Locate the cell with the specified text and output its [X, Y] center coordinate. 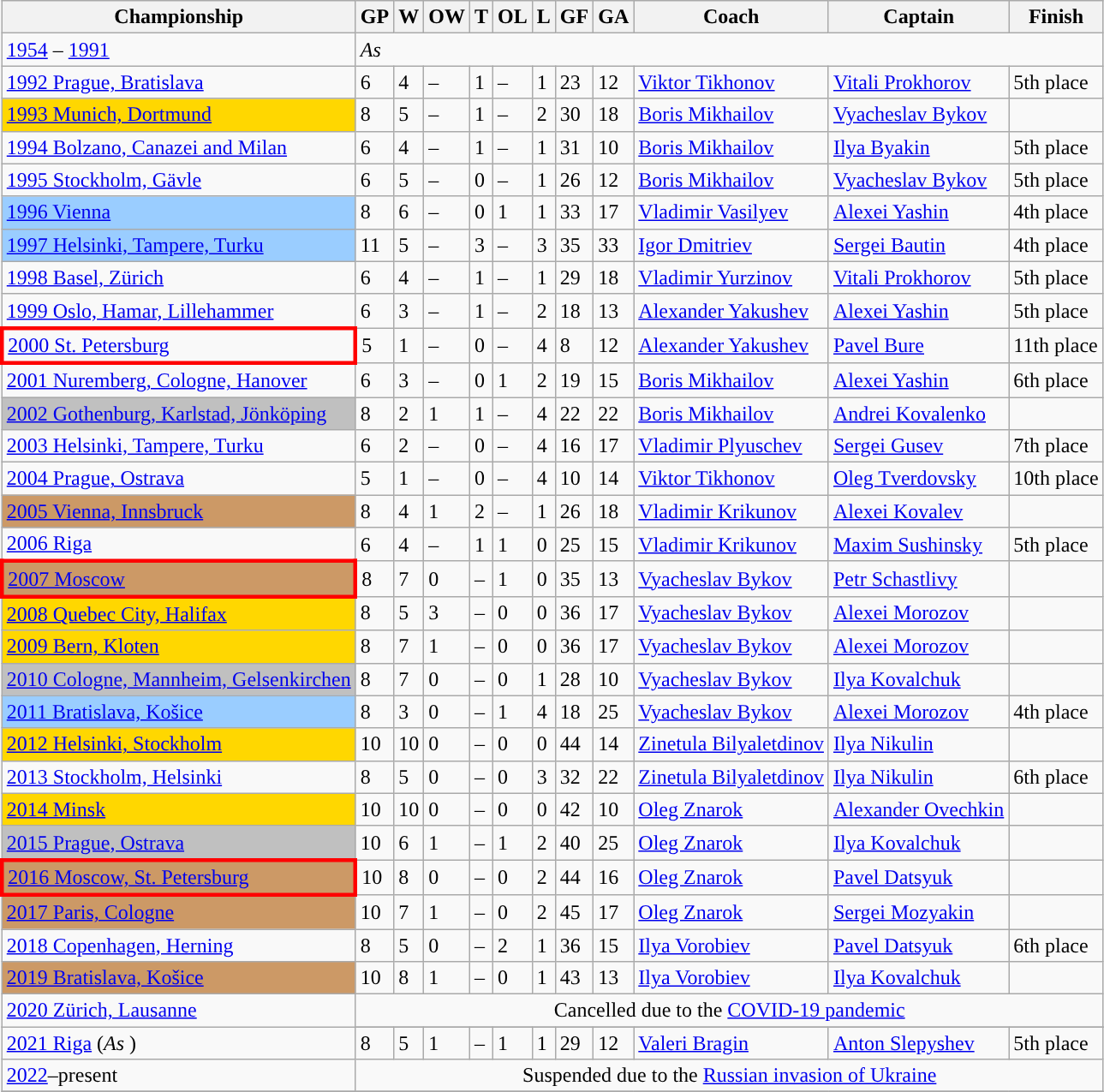
2014 Minsk [178, 809]
Championship [178, 17]
2005 Vienna, Innsbruck [178, 511]
31 [574, 147]
OW [447, 17]
2008 Quebec City, Halifax [178, 613]
1995 Stockholm, Gävle [178, 180]
Vladimir Vasilyev [731, 212]
Sergei Bautin [918, 245]
1954 – 1991 [178, 50]
1999 Oslo, Hamar, Lillehammer [178, 311]
42 [574, 809]
1998 Basel, Zürich [178, 277]
GF [574, 17]
2017 Paris, Cologne [178, 912]
Vladimir Plyuschev [731, 446]
2013 Stockholm, Helsinki [178, 777]
1996 Vienna [178, 212]
Suspended due to the Russian invasion of Ukraine [730, 1076]
2022–present [178, 1076]
Pavel Bure [918, 346]
Coach [731, 17]
30 [574, 115]
43 [574, 978]
1992 Prague, Bratislava [178, 82]
11 [374, 245]
40 [574, 843]
2015 Prague, Ostrava [178, 843]
2019 Bratislava, Košice [178, 978]
L [543, 17]
Igor Dmitriev [731, 245]
19 [574, 380]
Ilya Byakin [918, 147]
2002 Gothenburg, Karlstad, Jönköping [178, 414]
Sergei Mozyakin [918, 912]
2009 Bern, Kloten [178, 647]
GA [613, 17]
As [730, 50]
45 [574, 912]
W [409, 17]
28 [574, 679]
Andrei Kovalenko [918, 414]
2000 St. Petersburg [178, 346]
11th place [1056, 346]
Alexander Ovechkin [918, 809]
Oleg Tverdovsky [918, 479]
Captain [918, 17]
Cancelled due to the COVID-19 pandemic [730, 1011]
2003 Helsinki, Tampere, Turku [178, 446]
Alexei Kovalev [918, 511]
2011 Bratislava, Košice [178, 712]
2020 Zürich, Lausanne [178, 1011]
1997 Helsinki, Tampere, Turku [178, 245]
10th place [1056, 479]
2012 Helsinki, Stockholm [178, 744]
2018 Copenhagen, Herning [178, 945]
2001 Nuremberg, Cologne, Hanover [178, 380]
2021 Riga (As ) [178, 1043]
2010 Cologne, Mannheim, Gelsenkirchen [178, 679]
2004 Prague, Ostrava [178, 479]
Valeri Bragin [731, 1043]
Anton Slepyshev [918, 1043]
Maxim Sushinsky [918, 545]
1994 Bolzano, Canazei and Milan [178, 147]
GP [374, 17]
Sergei Gusev [918, 446]
1993 Munich, Dortmund [178, 115]
Petr Schastlivy [918, 579]
2016 Moscow, St. Petersburg [178, 877]
T [481, 17]
Vladimir Yurzinov [731, 277]
2007 Moscow [178, 579]
32 [574, 777]
OL [513, 17]
7th place [1056, 446]
Finish [1056, 17]
23 [574, 82]
2006 Riga [178, 545]
